Output the [x, y] coordinate of the center of the cell containing the given text.  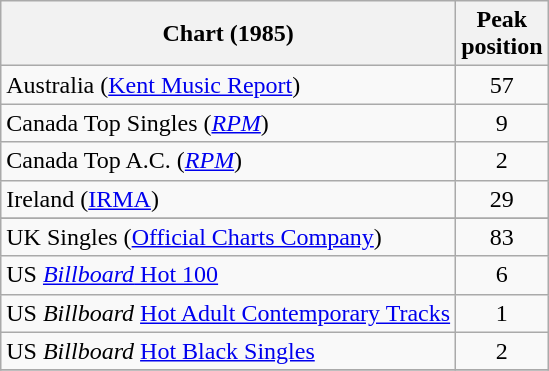
US Billboard Hot Adult Contemporary Tracks [228, 313]
Chart (1985) [228, 34]
Australia (Kent Music Report) [228, 85]
29 [502, 199]
9 [502, 123]
Canada Top Singles (RPM) [228, 123]
1 [502, 313]
Canada Top A.C. (RPM) [228, 161]
57 [502, 85]
Ireland (IRMA) [228, 199]
83 [502, 237]
6 [502, 275]
US Billboard Hot 100 [228, 275]
Peakposition [502, 34]
US Billboard Hot Black Singles [228, 351]
UK Singles (Official Charts Company) [228, 237]
